Find where the given text appears and provide that cell's center as [X, Y] coordinate. 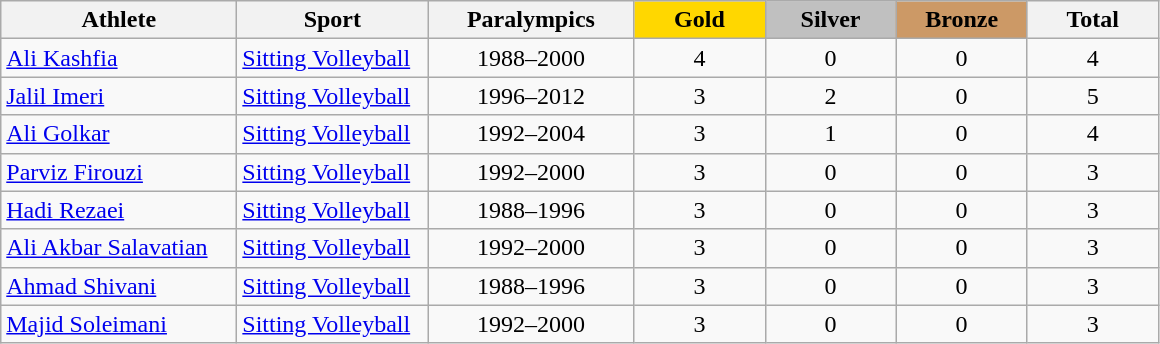
1988–2000 [531, 58]
Majid Soleimani [119, 324]
Bronze [962, 20]
Hadi Rezaei [119, 210]
Paralympics [531, 20]
Ali Golkar [119, 134]
1 [830, 134]
1992–2004 [531, 134]
Athlete [119, 20]
Ali Akbar Salavatian [119, 248]
Parviz Firouzi [119, 172]
2 [830, 96]
Total [1092, 20]
Jalil Imeri [119, 96]
1996–2012 [531, 96]
Silver [830, 20]
Gold [700, 20]
Ahmad Shivani [119, 286]
Sport [332, 20]
5 [1092, 96]
Ali Kashfia [119, 58]
